Determine the [x, y] coordinate at the center of the cell enclosing the given text.  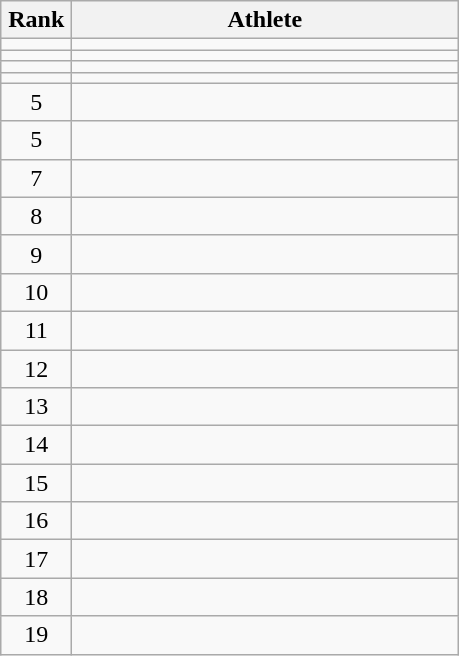
12 [36, 369]
13 [36, 407]
Athlete [265, 20]
9 [36, 254]
11 [36, 330]
18 [36, 597]
8 [36, 216]
14 [36, 445]
15 [36, 483]
Rank [36, 20]
7 [36, 178]
17 [36, 559]
16 [36, 521]
19 [36, 635]
10 [36, 292]
